Capture the cell that displays the provided text and extract its [X, Y] central coordinate. 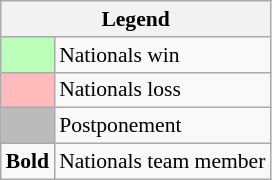
Nationals win [162, 55]
Legend [136, 19]
Postponement [162, 126]
Bold [28, 162]
Nationals team member [162, 162]
Nationals loss [162, 90]
